For the text-containing cell, return its midpoint in (x, y) coordinate format. 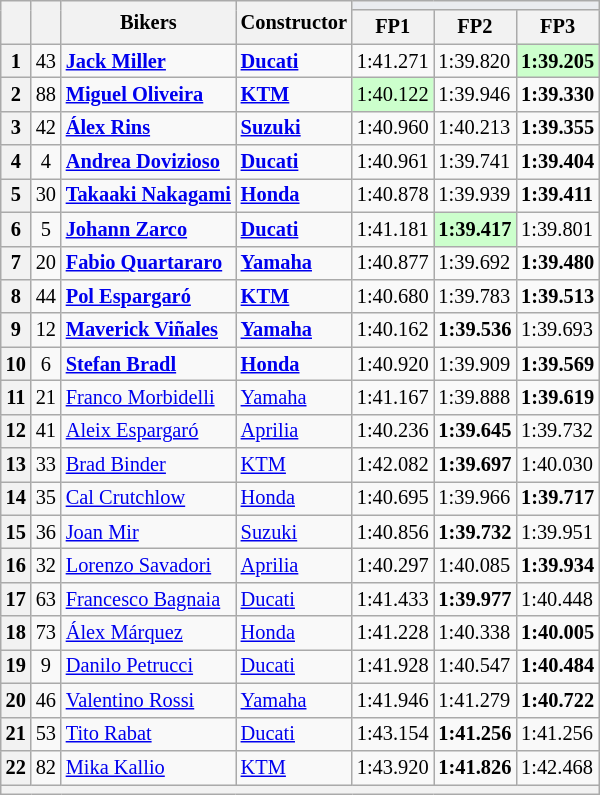
3 (16, 128)
10 (16, 364)
1:39.909 (476, 364)
33 (46, 465)
19 (16, 666)
44 (46, 296)
1:41.181 (393, 229)
Danilo Petrucci (148, 666)
73 (46, 633)
1:40.030 (558, 465)
1:39.692 (476, 263)
1:40.877 (393, 263)
2 (16, 94)
1 (16, 61)
Álex Rins (148, 128)
88 (46, 94)
Miguel Oliveira (148, 94)
35 (46, 498)
Álex Márquez (148, 633)
1:39.783 (476, 296)
Maverick Viñales (148, 330)
41 (46, 431)
Joan Mir (148, 532)
1:39.417 (476, 229)
Johann Zarco (148, 229)
53 (46, 734)
Takaaki Nakagami (148, 195)
1:39.697 (476, 465)
46 (46, 700)
22 (16, 767)
Fabio Quartararo (148, 263)
1:41.279 (476, 700)
1:39.966 (476, 498)
1:39.717 (558, 498)
1:43.154 (393, 734)
1:39.946 (476, 94)
Andrea Dovizioso (148, 162)
Jack Miller (148, 61)
1:40.856 (393, 532)
1:39.404 (558, 162)
1:40.297 (393, 565)
1:40.005 (558, 633)
Mika Kallio (148, 767)
1:40.920 (393, 364)
1:40.695 (393, 498)
1:41.826 (476, 767)
1:40.213 (476, 128)
36 (46, 532)
Constructor (294, 22)
13 (16, 465)
FP3 (558, 27)
1:39.513 (558, 296)
1:40.680 (393, 296)
1:40.085 (476, 565)
1:40.961 (393, 162)
Stefan Bradl (148, 364)
1:41.928 (393, 666)
1:39.205 (558, 61)
1:42.082 (393, 465)
1:40.236 (393, 431)
1:39.741 (476, 162)
1:40.338 (476, 633)
14 (16, 498)
1:39.951 (558, 532)
1:40.878 (393, 195)
FP2 (476, 27)
7 (16, 263)
43 (46, 61)
1:40.960 (393, 128)
1:41.167 (393, 397)
Francesco Bagnaia (148, 599)
63 (46, 599)
18 (16, 633)
16 (16, 565)
1:40.722 (558, 700)
1:39.569 (558, 364)
Valentino Rossi (148, 700)
1:39.330 (558, 94)
42 (46, 128)
1:39.820 (476, 61)
1:39.693 (558, 330)
1:39.801 (558, 229)
1:40.448 (558, 599)
17 (16, 599)
1:40.162 (393, 330)
82 (46, 767)
1:39.619 (558, 397)
11 (16, 397)
FP1 (393, 27)
1:39.934 (558, 565)
15 (16, 532)
Brad Binder (148, 465)
1:43.920 (393, 767)
Aleix Espargaró (148, 431)
8 (16, 296)
1:39.411 (558, 195)
Pol Espargaró (148, 296)
1:39.645 (476, 431)
1:39.355 (558, 128)
1:39.977 (476, 599)
1:40.484 (558, 666)
1:39.536 (476, 330)
1:40.122 (393, 94)
1:41.228 (393, 633)
1:42.468 (558, 767)
1:40.547 (476, 666)
30 (46, 195)
1:41.271 (393, 61)
Tito Rabat (148, 734)
1:41.946 (393, 700)
1:39.888 (476, 397)
Lorenzo Savadori (148, 565)
1:41.433 (393, 599)
32 (46, 565)
Bikers (148, 22)
Franco Morbidelli (148, 397)
Cal Crutchlow (148, 498)
1:39.480 (558, 263)
1:39.939 (476, 195)
